Capture the cell that displays the provided text and extract its (x, y) central coordinate. 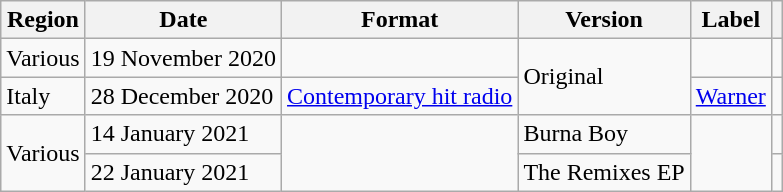
28 December 2020 (183, 96)
Label (730, 20)
Italy (43, 96)
Version (604, 20)
Contemporary hit radio (400, 96)
Burna Boy (604, 134)
The Remixes EP (604, 172)
Format (400, 20)
19 November 2020 (183, 58)
14 January 2021 (183, 134)
Warner (730, 96)
Original (604, 77)
22 January 2021 (183, 172)
Region (43, 20)
Date (183, 20)
